Detect which cell encompasses the target text, then output its [x, y] center coordinate. 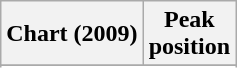
Peakposition [189, 34]
Chart (2009) [72, 34]
